From the cell containing the given text, extract its center point as (x, y) coordinate. 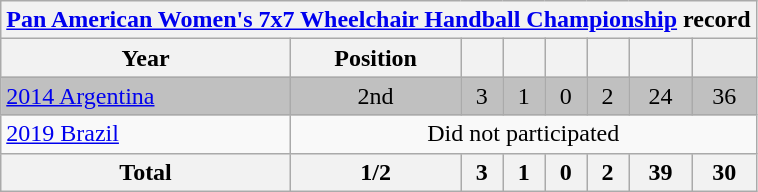
2014 Argentina (146, 96)
2nd (375, 96)
36 (724, 96)
Position (375, 58)
24 (661, 96)
Total (146, 172)
1/2 (375, 172)
30 (724, 172)
Did not participated (523, 134)
2019 Brazil (146, 134)
39 (661, 172)
Pan American Women's 7x7 Wheelchair Handball Championship record (378, 20)
Year (146, 58)
